Scan for the cell matching the given text and deliver its (X, Y) coordinate at center. 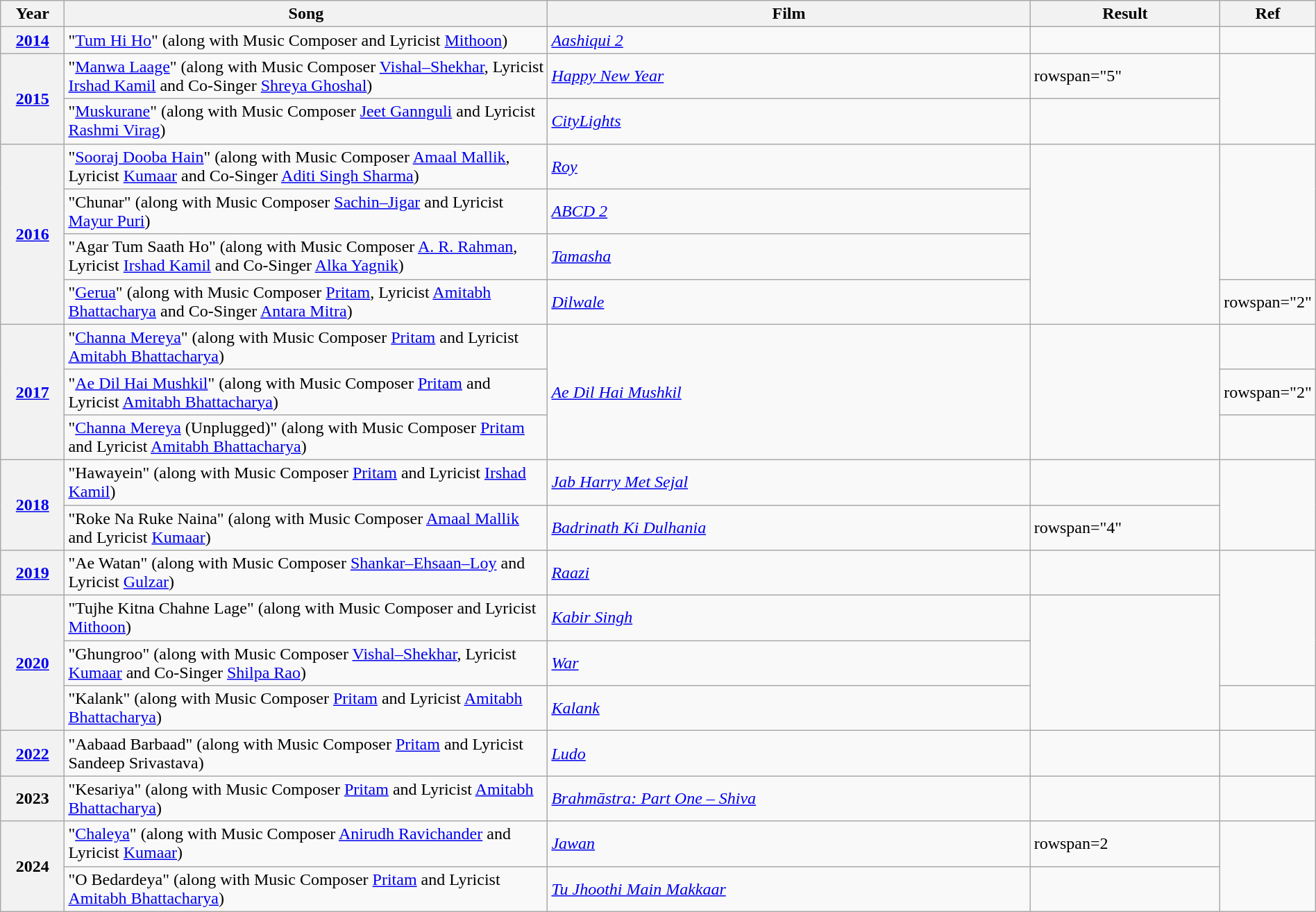
rowspan="4" (1125, 527)
"Gerua" (along with Music Composer Pritam, Lyricist Amitabh Bhattacharya and Co-Singer Antara Mitra) (306, 301)
"Muskurane" (along with Music Composer Jeet Gannguli and Lyricist Rashmi Virag) (306, 121)
Jab Harry Met Sejal (788, 482)
"Roke Na Ruke Naina" (along with Music Composer Amaal Mallik and Lyricist Kumaar) (306, 527)
"Tum Hi Ho" (along with Music Composer and Lyricist Mithoon) (306, 40)
"Ae Dil Hai Mushkil" (along with Music Composer Pritam and Lyricist Amitabh Bhattacharya) (306, 391)
2014 (33, 40)
"Kalank" (along with Music Composer Pritam and Lyricist Amitabh Bhattacharya) (306, 708)
Aashiqui 2 (788, 40)
2024 (33, 866)
rowspan="5" (1125, 76)
Result (1125, 14)
"Manwa Laage" (along with Music Composer Vishal–Shekhar, Lyricist Irshad Kamil and Co-Singer Shreya Ghoshal) (306, 76)
2022 (33, 754)
Dilwale (788, 301)
Jawan (788, 844)
Tamasha (788, 257)
Roy (788, 167)
Song (306, 14)
2015 (33, 99)
Film (788, 14)
2023 (33, 798)
Brahmāstra: Part One – Shiva (788, 798)
Ref (1268, 14)
2016 (33, 234)
ABCD 2 (788, 211)
"Chunar" (along with Music Composer Sachin–Jigar and Lyricist Mayur Puri) (306, 211)
"Ae Watan" (along with Music Composer Shankar–Ehsaan–Loy and Lyricist Gulzar) (306, 573)
"Channa Mereya (Unplugged)" (along with Music Composer Pritam and Lyricist Amitabh Bhattacharya) (306, 437)
CityLights (788, 121)
Badrinath Ki Dulhania (788, 527)
"Chaleya" (along with Music Composer Anirudh Ravichander and Lyricist Kumaar) (306, 844)
"Aabaad Barbaad" (along with Music Composer Pritam and Lyricist Sandeep Srivastava) (306, 754)
"Kesariya" (along with Music Composer Pritam and Lyricist Amitabh Bhattacharya) (306, 798)
"Tujhe Kitna Chahne Lage" (along with Music Composer and Lyricist Mithoon) (306, 618)
Kalank (788, 708)
Happy New Year (788, 76)
2018 (33, 505)
War (788, 664)
Ae Dil Hai Mushkil (788, 391)
"O Bedardeya" (along with Music Composer Pritam and Lyricist Amitabh Bhattacharya) (306, 888)
rowspan=2 (1125, 844)
Raazi (788, 573)
Kabir Singh (788, 618)
"Channa Mereya" (along with Music Composer Pritam and Lyricist Amitabh Bhattacharya) (306, 347)
2017 (33, 391)
"Hawayein" (along with Music Composer Pritam and Lyricist Irshad Kamil) (306, 482)
2019 (33, 573)
Year (33, 14)
Tu Jhoothi Main Makkaar (788, 888)
2020 (33, 664)
Ludo (788, 754)
"Sooraj Dooba Hain" (along with Music Composer Amaal Mallik, Lyricist Kumaar and Co-Singer Aditi Singh Sharma) (306, 167)
"Ghungroo" (along with Music Composer Vishal–Shekhar, Lyricist Kumaar and Co-Singer Shilpa Rao) (306, 664)
"Agar Tum Saath Ho" (along with Music Composer A. R. Rahman, Lyricist Irshad Kamil and Co-Singer Alka Yagnik) (306, 257)
